From the cell containing the given text, extract its center point as [X, Y] coordinate. 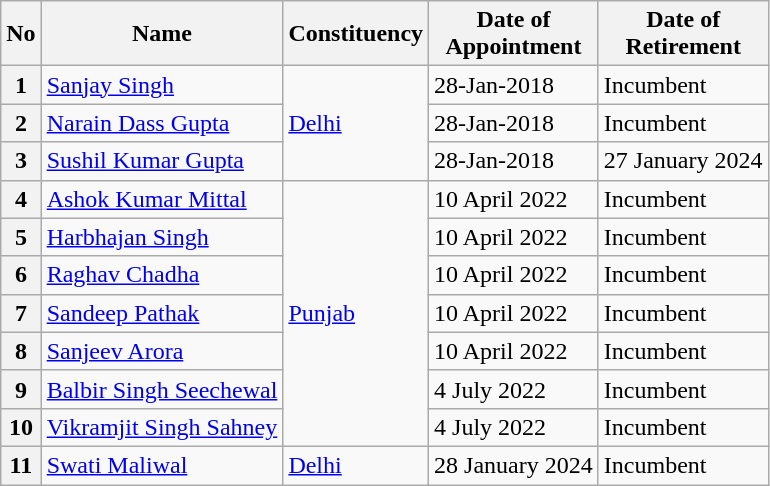
11 [21, 465]
9 [21, 389]
Date of Retirement [683, 34]
Constituency [356, 34]
6 [21, 275]
5 [21, 237]
Name [162, 34]
Sanjay Singh [162, 85]
Balbir Singh Seechewal [162, 389]
3 [21, 161]
Narain Dass Gupta [162, 123]
8 [21, 351]
10 [21, 427]
Sushil Kumar Gupta [162, 161]
Harbhajan Singh [162, 237]
No [21, 34]
Sandeep Pathak [162, 313]
7 [21, 313]
Date of Appointment [514, 34]
28 January 2024 [514, 465]
Swati Maliwal [162, 465]
2 [21, 123]
Raghav Chadha [162, 275]
Ashok Kumar Mittal [162, 199]
Vikramjit Singh Sahney [162, 427]
Sanjeev Arora [162, 351]
1 [21, 85]
4 [21, 199]
Punjab [356, 313]
27 January 2024 [683, 161]
